Extract the [x, y] coordinate from the center of the cell holding the provided text.  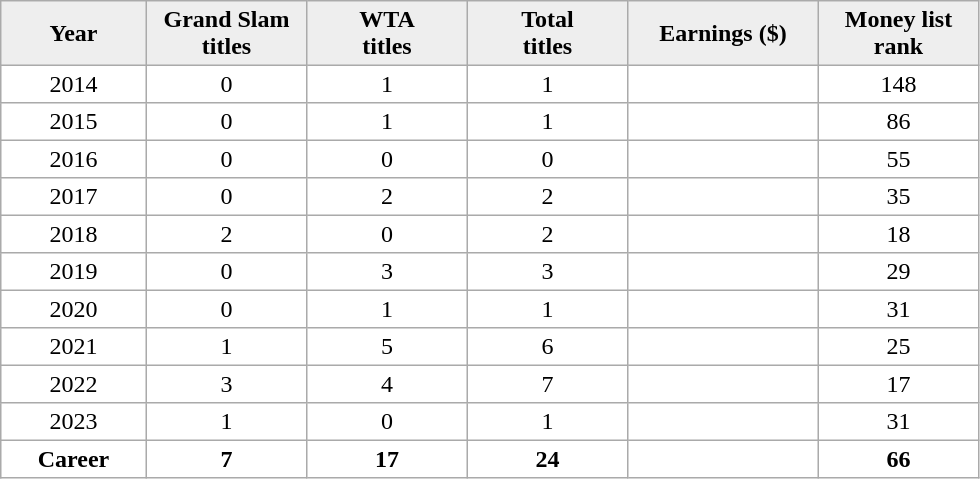
Career [74, 459]
2014 [74, 84]
2018 [74, 234]
24 [547, 459]
Money list rank [898, 33]
2023 [74, 422]
WTA titles [387, 33]
2017 [74, 197]
2015 [74, 122]
5 [387, 347]
2019 [74, 272]
55 [898, 159]
2022 [74, 384]
4 [387, 384]
Total titles [547, 33]
18 [898, 234]
2021 [74, 347]
66 [898, 459]
2020 [74, 309]
Year [74, 33]
86 [898, 122]
29 [898, 272]
2016 [74, 159]
6 [547, 347]
35 [898, 197]
25 [898, 347]
148 [898, 84]
Grand Slam titles [226, 33]
Earnings ($) [723, 33]
